Output the (X, Y) coordinate of the center of the cell containing the given text.  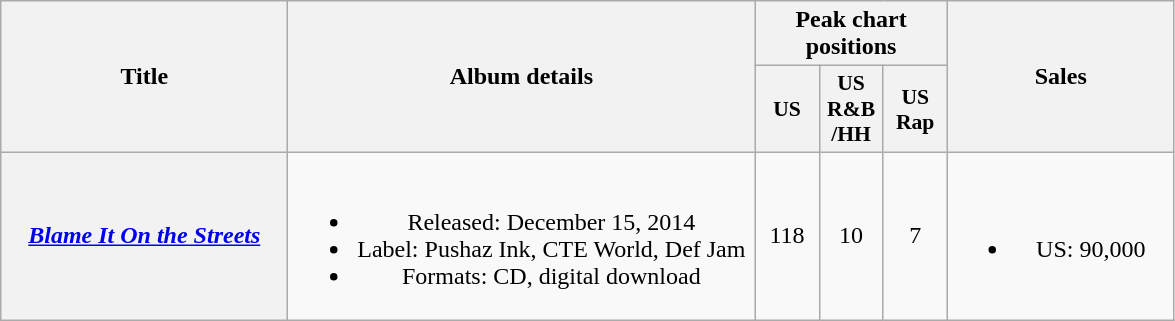
Peak chart positions (851, 34)
USRap (915, 110)
US: 90,000 (1060, 236)
Released: December 15, 2014Label: Pushaz Ink, CTE World, Def JamFormats: CD, digital download (522, 236)
Blame It On the Streets (144, 236)
10 (851, 236)
Title (144, 77)
118 (787, 236)
US (787, 110)
USR&B/HH (851, 110)
7 (915, 236)
Sales (1060, 77)
Album details (522, 77)
